Provide the (X, Y) coordinate of the cell's center where the given text is located.  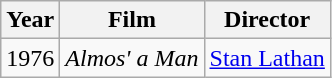
Film (132, 20)
1976 (30, 58)
Year (30, 20)
Director (267, 20)
Almos' a Man (132, 58)
Stan Lathan (267, 58)
